Capture the cell that displays the provided text and extract its [x, y] central coordinate. 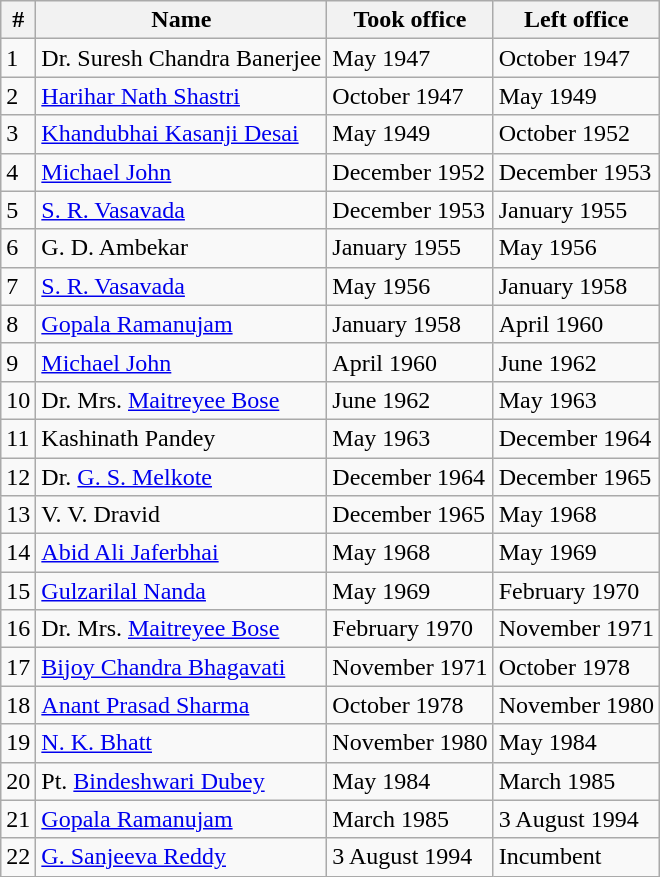
9 [18, 362]
22 [18, 857]
4 [18, 172]
V. V. Dravid [182, 515]
3 [18, 134]
Khandubhai Kasanji Desai [182, 134]
6 [18, 248]
October 1952 [576, 134]
Bijoy Chandra Bhagavati [182, 667]
Abid Ali Jaferbhai [182, 553]
Dr. Suresh Chandra Banerjee [182, 58]
8 [18, 324]
2 [18, 96]
Anant Prasad Sharma [182, 705]
10 [18, 400]
G. Sanjeeva Reddy [182, 857]
18 [18, 705]
December 1952 [410, 172]
13 [18, 515]
Pt. Bindeshwari Dubey [182, 781]
5 [18, 210]
Took office [410, 20]
1 [18, 58]
16 [18, 629]
# [18, 20]
Left office [576, 20]
N. K. Bhatt [182, 743]
7 [18, 286]
17 [18, 667]
Incumbent [576, 857]
19 [18, 743]
Name [182, 20]
Harihar Nath Shastri [182, 96]
May 1947 [410, 58]
11 [18, 438]
21 [18, 819]
Dr. G. S. Melkote [182, 477]
G. D. Ambekar [182, 248]
12 [18, 477]
20 [18, 781]
14 [18, 553]
Gulzarilal Nanda [182, 591]
15 [18, 591]
Kashinath Pandey [182, 438]
